Output the [X, Y] coordinate of the center of the cell containing the given text.  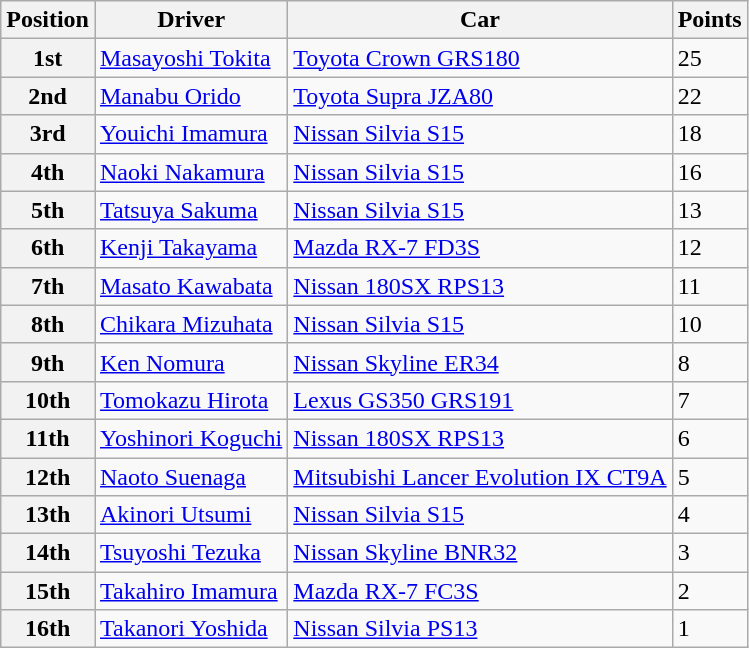
22 [710, 96]
13th [48, 515]
6 [710, 438]
Naoki Nakamura [190, 172]
Driver [190, 20]
7th [48, 286]
Akinori Utsumi [190, 515]
2 [710, 591]
10th [48, 400]
Tsuyoshi Tezuka [190, 553]
7 [710, 400]
Takahiro Imamura [190, 591]
18 [710, 134]
Toyota Supra JZA80 [480, 96]
Naoto Suenaga [190, 477]
Takanori Yoshida [190, 629]
11th [48, 438]
4th [48, 172]
5th [48, 210]
Masato Kawabata [190, 286]
Youichi Imamura [190, 134]
Yoshinori Koguchi [190, 438]
5 [710, 477]
Tomokazu Hirota [190, 400]
15th [48, 591]
12th [48, 477]
11 [710, 286]
1st [48, 58]
Ken Nomura [190, 362]
8 [710, 362]
Masayoshi Tokita [190, 58]
Points [710, 20]
12 [710, 248]
3 [710, 553]
Chikara Mizuhata [190, 324]
Kenji Takayama [190, 248]
Nissan Skyline BNR32 [480, 553]
10 [710, 324]
6th [48, 248]
25 [710, 58]
Toyota Crown GRS180 [480, 58]
16 [710, 172]
3rd [48, 134]
16th [48, 629]
4 [710, 515]
Mitsubishi Lancer Evolution IX CT9A [480, 477]
9th [48, 362]
8th [48, 324]
Tatsuya Sakuma [190, 210]
Nissan Silvia PS13 [480, 629]
Lexus GS350 GRS191 [480, 400]
Manabu Orido [190, 96]
1 [710, 629]
Position [48, 20]
Nissan Skyline ER34 [480, 362]
13 [710, 210]
Mazda RX-7 FD3S [480, 248]
Car [480, 20]
2nd [48, 96]
14th [48, 553]
Mazda RX-7 FC3S [480, 591]
